Pinpoint the cell where the given text exists, returning its [X, Y] midpoint coordinate. 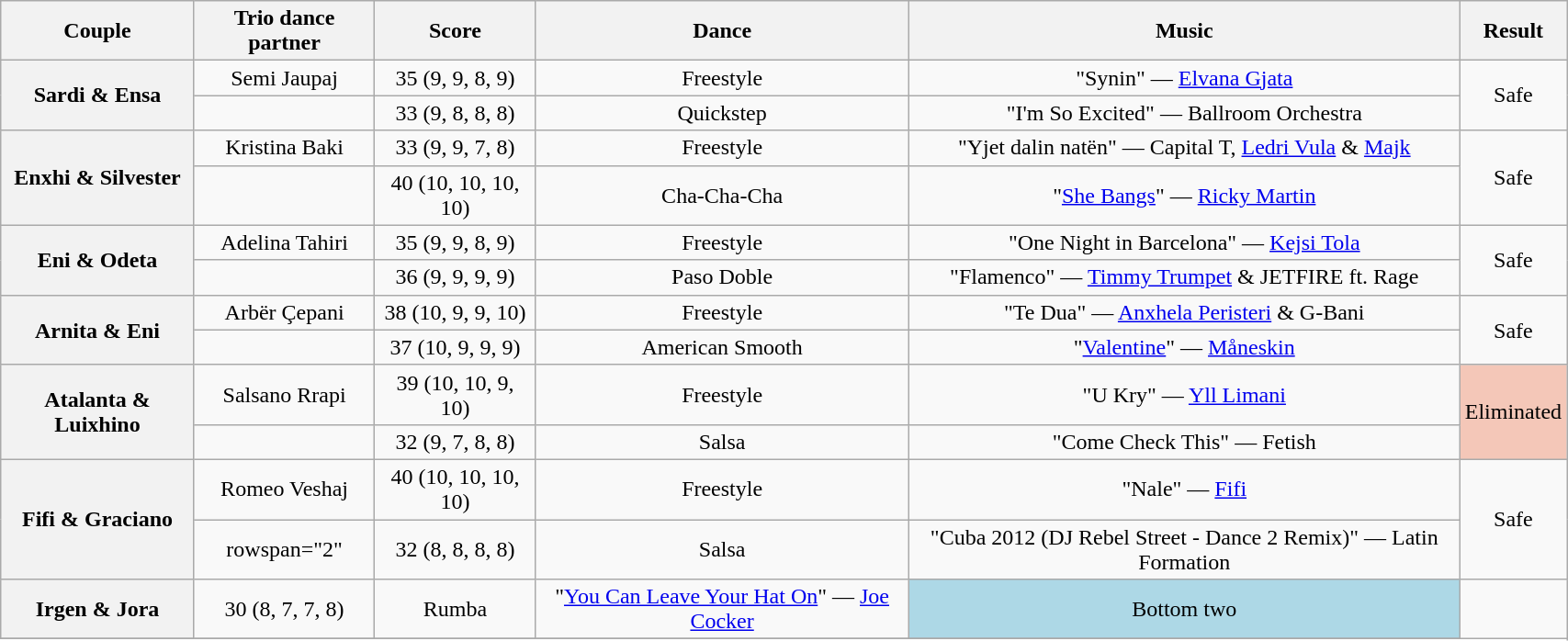
"Valentine" — Måneskin [1184, 347]
33 (9, 8, 8, 8) [456, 113]
36 (9, 9, 9, 9) [456, 277]
39 (10, 10, 9, 10) [456, 395]
Result [1513, 31]
Dance [722, 31]
30 (8, 7, 7, 8) [285, 610]
"I'm So Excited" — Ballroom Orchestra [1184, 113]
Atalanta & Luixhino [97, 411]
American Smooth [722, 347]
Irgen & Jora [97, 610]
Quickstep [722, 113]
"Come Check This" — Fetish [1184, 442]
Rumba [456, 610]
rowspan="2" [285, 549]
Music [1184, 31]
"Flamenco" — Timmy Trumpet & JETFIRE ft. Rage [1184, 277]
"Yjet dalin natën" — Capital T, Ledri Vula & Majk [1184, 148]
Kristina Baki [285, 148]
Arnita & Eni [97, 330]
32 (8, 8, 8, 8) [456, 549]
"Cuba 2012 (DJ Rebel Street - Dance 2 Remix)" — Latin Formation [1184, 549]
38 (10, 9, 9, 10) [456, 312]
"Synin" — Elvana Gjata [1184, 78]
"One Night in Barcelona" — Kejsi Tola [1184, 242]
Romeo Veshaj [285, 489]
"You Can Leave Your Hat On" — Joe Cocker [722, 610]
Enxhi & Silvester [97, 178]
Eliminated [1513, 411]
Cha-Cha-Cha [722, 195]
"U Kry" — Yll Limani [1184, 395]
37 (10, 9, 9, 9) [456, 347]
Eni & Odeta [97, 260]
Salsano Rrapi [285, 395]
Arbër Çepani [285, 312]
"Nale" — Fifi [1184, 489]
32 (9, 7, 8, 8) [456, 442]
Bottom two [1184, 610]
Paso Doble [722, 277]
Trio dance partner [285, 31]
"She Bangs" — Ricky Martin [1184, 195]
"Te Dua" — Anxhela Peristeri & G-Bani [1184, 312]
33 (9, 9, 7, 8) [456, 148]
Fifi & Graciano [97, 519]
Score [456, 31]
Semi Jaupaj [285, 78]
Sardi & Ensa [97, 96]
Adelina Tahiri [285, 242]
Couple [97, 31]
